Determine the [X, Y] coordinate at the center of the cell enclosing the given text.  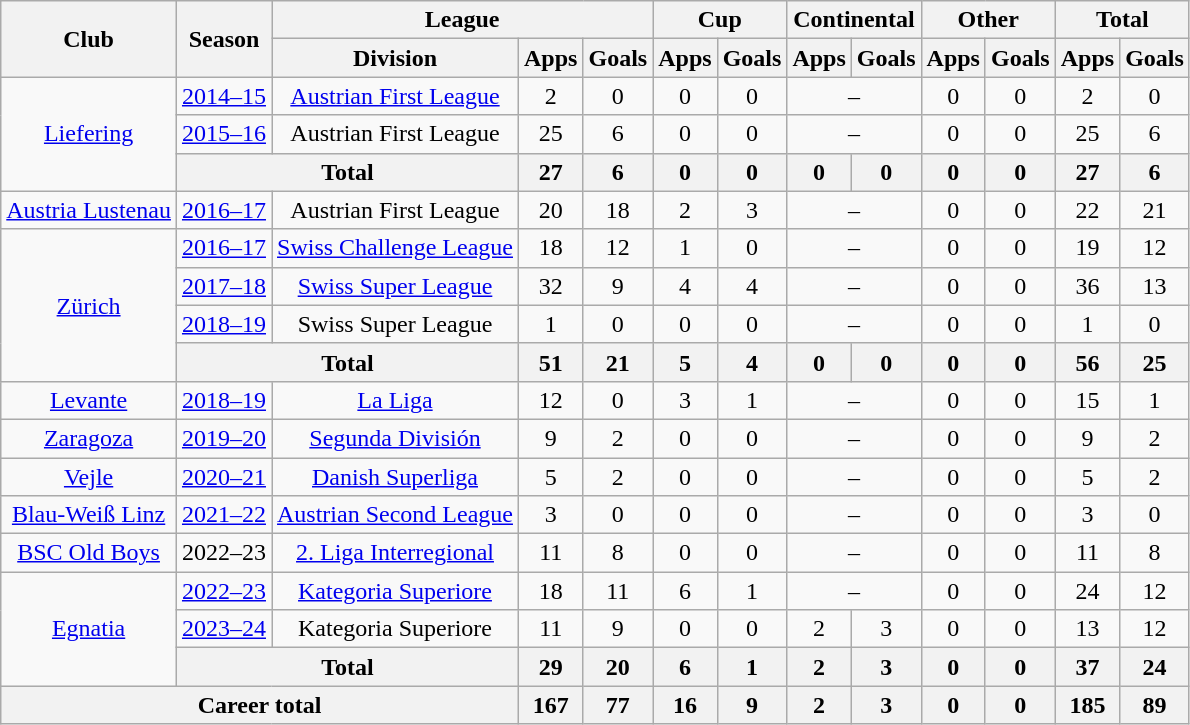
Danish Superliga [396, 477]
2019–20 [224, 438]
2015–16 [224, 134]
Liefering [89, 134]
2017–18 [224, 286]
185 [1087, 705]
29 [551, 667]
Other [988, 20]
Blau-Weiß Linz [89, 515]
22 [1087, 210]
2014–15 [224, 96]
77 [618, 705]
2020–21 [224, 477]
Zaragoza [89, 438]
2023–24 [224, 629]
BSC Old Boys [89, 553]
Vejle [89, 477]
2021–22 [224, 515]
Austria Lustenau [89, 210]
Levante [89, 400]
Club [89, 39]
167 [551, 705]
36 [1087, 286]
51 [551, 362]
89 [1155, 705]
56 [1087, 362]
Zürich [89, 305]
2. Liga Interregional [396, 553]
32 [551, 286]
La Liga [396, 400]
16 [685, 705]
15 [1087, 400]
Egnatia [89, 629]
Swiss Challenge League [396, 248]
Division [396, 58]
Season [224, 39]
Continental [854, 20]
Austrian Second League [396, 515]
Cup [720, 20]
League [462, 20]
19 [1087, 248]
Career total [260, 705]
Segunda División [396, 438]
37 [1087, 667]
